For the text-containing cell, return its midpoint in [X, Y] coordinate format. 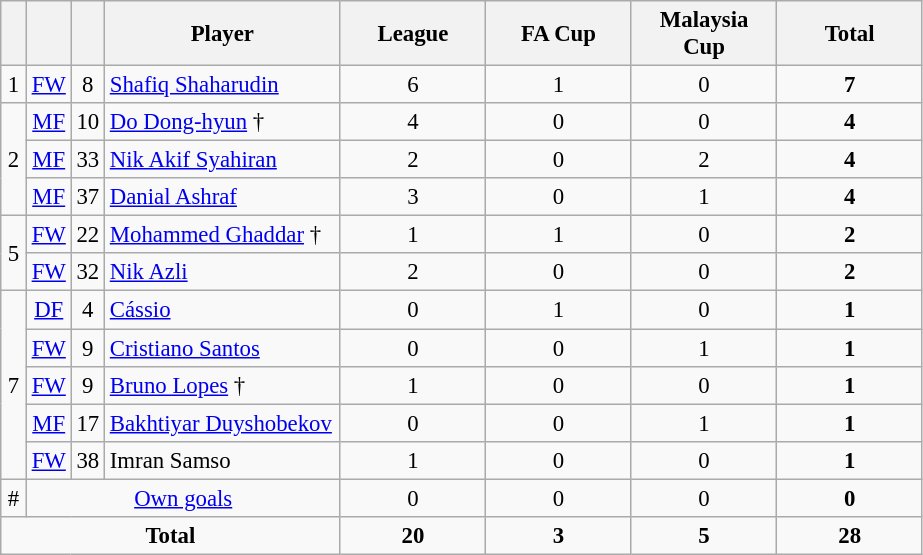
League [413, 34]
37 [88, 197]
Mohammed Ghaddar † [222, 235]
38 [88, 460]
Shafiq Shaharudin [222, 85]
28 [850, 536]
Cristiano Santos [222, 348]
Cássio [222, 310]
Bruno Lopes † [222, 385]
Nik Azli [222, 273]
10 [88, 122]
FA Cup [559, 34]
Do Dong-hyun † [222, 122]
Imran Samso [222, 460]
Malaysia Cup [704, 34]
17 [88, 423]
Bakhtiyar Duyshobekov [222, 423]
DF [48, 310]
# [14, 498]
8 [88, 85]
32 [88, 273]
Nik Akif Syahiran [222, 160]
Own goals [183, 498]
Danial Ashraf [222, 197]
33 [88, 160]
20 [413, 536]
22 [88, 235]
6 [413, 85]
Player [222, 34]
